Pinpoint the cell where the given text exists, returning its [X, Y] midpoint coordinate. 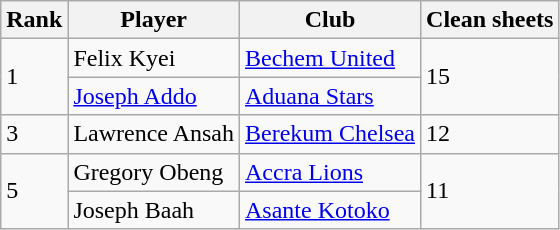
Bechem United [330, 58]
5 [34, 191]
Gregory Obeng [154, 172]
1 [34, 77]
Asante Kotoko [330, 210]
Rank [34, 20]
Joseph Baah [154, 210]
Club [330, 20]
Lawrence Ansah [154, 134]
Felix Kyei [154, 58]
11 [490, 191]
Berekum Chelsea [330, 134]
Player [154, 20]
Accra Lions [330, 172]
12 [490, 134]
Aduana Stars [330, 96]
Clean sheets [490, 20]
Joseph Addo [154, 96]
15 [490, 77]
3 [34, 134]
